Search for the cell housing the specified text and yield its [x, y] center coordinate. 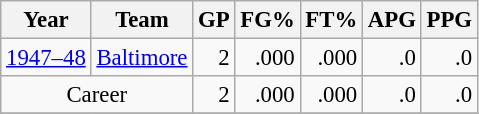
GP [214, 20]
Team [142, 20]
Baltimore [142, 58]
FT% [332, 20]
PPG [449, 20]
APG [392, 20]
1947–48 [46, 58]
Year [46, 20]
FG% [268, 20]
Career [97, 95]
